Scan for the cell matching the given text and deliver its [X, Y] coordinate at center. 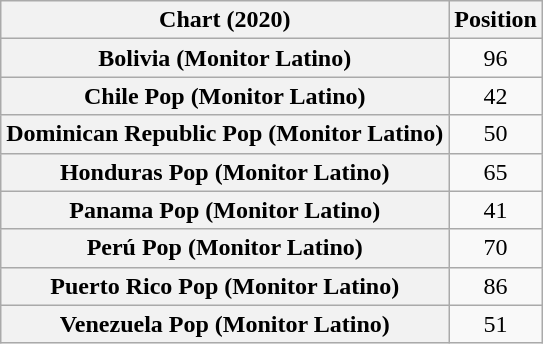
Position [496, 20]
Panama Pop (Monitor Latino) [225, 210]
96 [496, 58]
50 [496, 134]
51 [496, 324]
65 [496, 172]
Bolivia (Monitor Latino) [225, 58]
41 [496, 210]
Honduras Pop (Monitor Latino) [225, 172]
Venezuela Pop (Monitor Latino) [225, 324]
Chart (2020) [225, 20]
Puerto Rico Pop (Monitor Latino) [225, 286]
86 [496, 286]
Perú Pop (Monitor Latino) [225, 248]
Dominican Republic Pop (Monitor Latino) [225, 134]
70 [496, 248]
42 [496, 96]
Chile Pop (Monitor Latino) [225, 96]
